Output the (X, Y) coordinate of the center of the cell containing the given text.  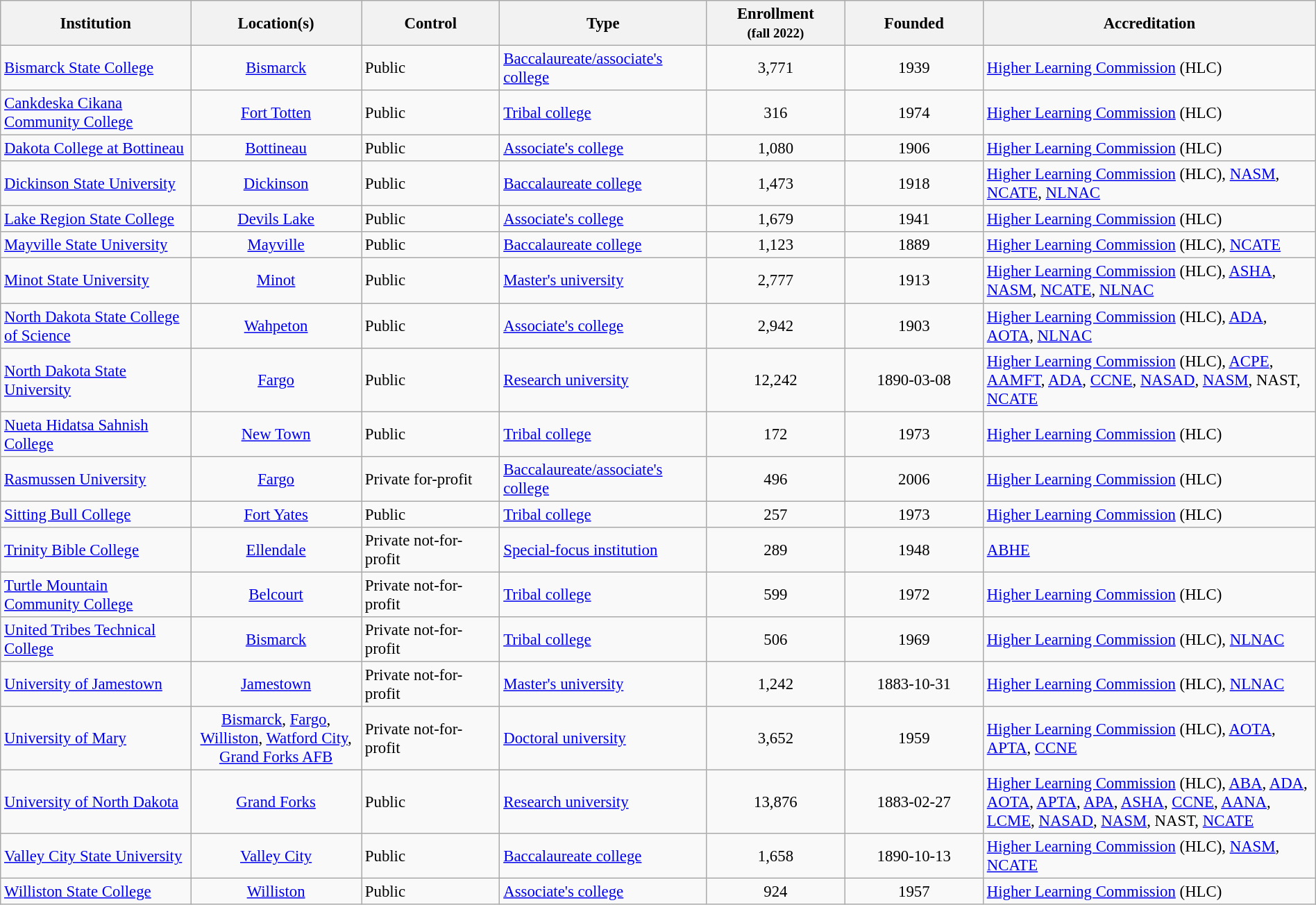
2,942 (776, 326)
257 (776, 514)
Higher Learning Commission (HLC), NCATE (1149, 245)
Higher Learning Commission (HLC), NASM, NCATE, NLNAC (1149, 183)
1959 (913, 738)
1,658 (776, 856)
Higher Learning Commission (HLC), NASM, NCATE (1149, 856)
Wahpeton (276, 326)
Founded (913, 24)
1972 (913, 594)
Bismarck State College (96, 68)
Institution (96, 24)
United Tribes Technical College (96, 640)
3,771 (776, 68)
Belcourt (276, 594)
Mayville (276, 245)
North Dakota State College of Science (96, 326)
1,080 (776, 149)
172 (776, 434)
Dickinson State University (96, 183)
New Town (276, 434)
North Dakota State University (96, 380)
Control (430, 24)
Valley City State University (96, 856)
Higher Learning Commission (HLC), ASHA, NASM, NCATE, NLNAC (1149, 280)
Jamestown (276, 684)
1948 (913, 550)
Higher Learning Commission (HLC), ABA, ADA, AOTA, APTA, APA, ASHA, CCNE, AANA, LCME, NASAD, NASM, NAST, NCATE (1149, 802)
Williston (276, 892)
289 (776, 550)
Dakota College at Bottineau (96, 149)
Dickinson (276, 183)
2006 (913, 479)
2,777 (776, 280)
1883-02-27 (913, 802)
Turtle Mountain Community College (96, 594)
924 (776, 892)
1913 (913, 280)
University of Mary (96, 738)
Trinity Bible College (96, 550)
Fort Yates (276, 514)
Nueta Hidatsa Sahnish College (96, 434)
1,123 (776, 245)
University of North Dakota (96, 802)
1,679 (776, 219)
Minot State University (96, 280)
1,473 (776, 183)
Devils Lake (276, 219)
Rasmussen University (96, 479)
1957 (913, 892)
506 (776, 640)
ABHE (1149, 550)
Sitting Bull College (96, 514)
Higher Learning Commission (HLC), ADA, AOTA, NLNAC (1149, 326)
1890-03-08 (913, 380)
Enrollment(fall 2022) (776, 24)
1969 (913, 640)
1,242 (776, 684)
13,876 (776, 802)
599 (776, 594)
Valley City (276, 856)
1906 (913, 149)
Lake Region State College (96, 219)
1918 (913, 183)
Location(s) (276, 24)
316 (776, 112)
1890-10-13 (913, 856)
Type (603, 24)
1903 (913, 326)
Cankdeska Cikana Community College (96, 112)
Minot (276, 280)
1974 (913, 112)
3,652 (776, 738)
1883-10-31 (913, 684)
Mayville State University (96, 245)
Private for-profit (430, 479)
Fort Totten (276, 112)
Accreditation (1149, 24)
Higher Learning Commission (HLC), AOTA, APTA, CCNE (1149, 738)
Williston State College (96, 892)
496 (776, 479)
1939 (913, 68)
Higher Learning Commission (HLC), ACPE, AAMFT, ADA, CCNE, NASAD, NASM, NAST, NCATE (1149, 380)
Bismarck, Fargo, Williston, Watford City, Grand Forks AFB (276, 738)
Doctoral university (603, 738)
University of Jamestown (96, 684)
Special-focus institution (603, 550)
Grand Forks (276, 802)
1889 (913, 245)
Ellendale (276, 550)
12,242 (776, 380)
1941 (913, 219)
Bottineau (276, 149)
